Detect which cell encompasses the target text, then output its (x, y) center coordinate. 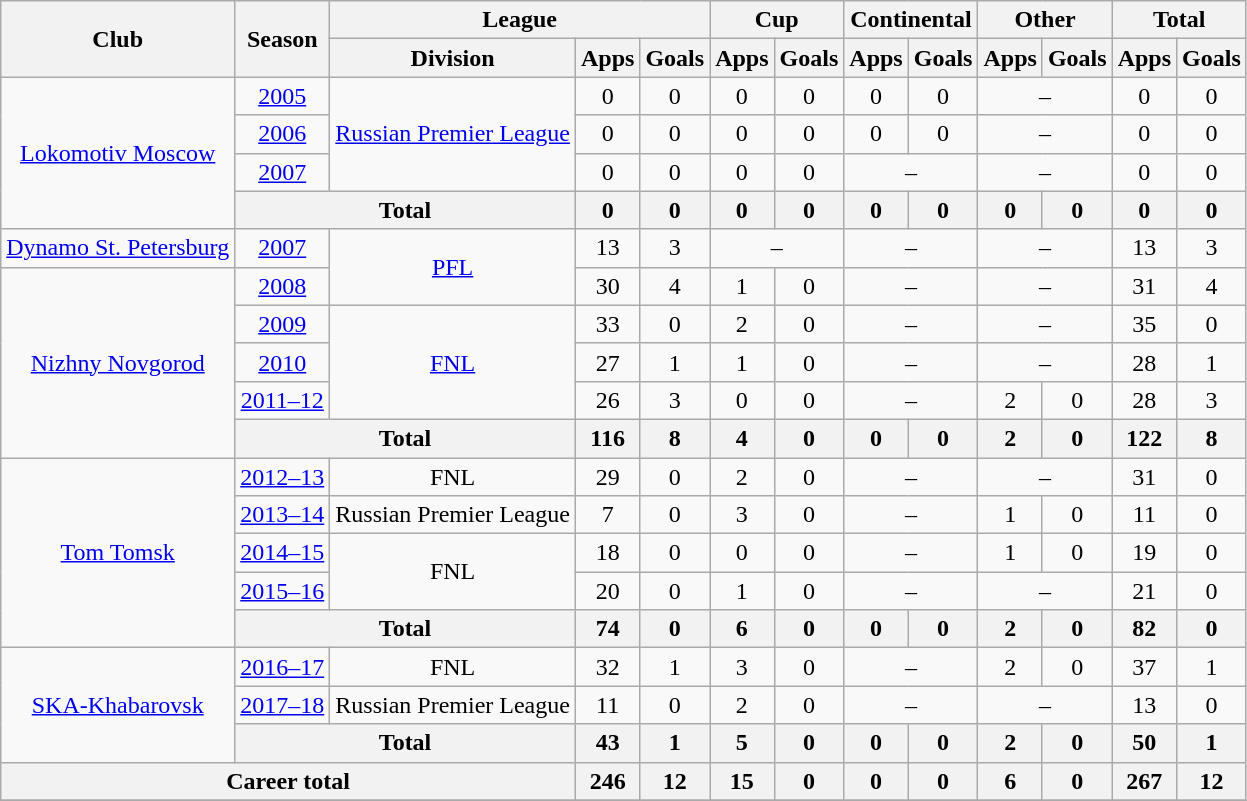
Tom Tomsk (118, 553)
21 (1144, 591)
26 (607, 400)
20 (607, 591)
2008 (282, 286)
18 (607, 553)
32 (607, 667)
2011–12 (282, 400)
Division (453, 58)
19 (1144, 553)
Cup (777, 20)
50 (1144, 743)
82 (1144, 629)
30 (607, 286)
2012–13 (282, 477)
SKA-Khabarovsk (118, 705)
7 (607, 515)
29 (607, 477)
37 (1144, 667)
Club (118, 39)
League (520, 20)
116 (607, 438)
74 (607, 629)
2014–15 (282, 553)
2009 (282, 324)
27 (607, 362)
2010 (282, 362)
35 (1144, 324)
Other (1045, 20)
Lokomotiv Moscow (118, 153)
2013–14 (282, 515)
Nizhny Novgorod (118, 362)
2006 (282, 134)
2016–17 (282, 667)
Dynamo St. Petersburg (118, 248)
Season (282, 39)
122 (1144, 438)
5 (742, 743)
15 (742, 781)
PFL (453, 267)
33 (607, 324)
43 (607, 743)
2005 (282, 96)
246 (607, 781)
267 (1144, 781)
Career total (288, 781)
Continental (911, 20)
2017–18 (282, 705)
2015–16 (282, 591)
